Return [x, y] of the center of cell containing provided text 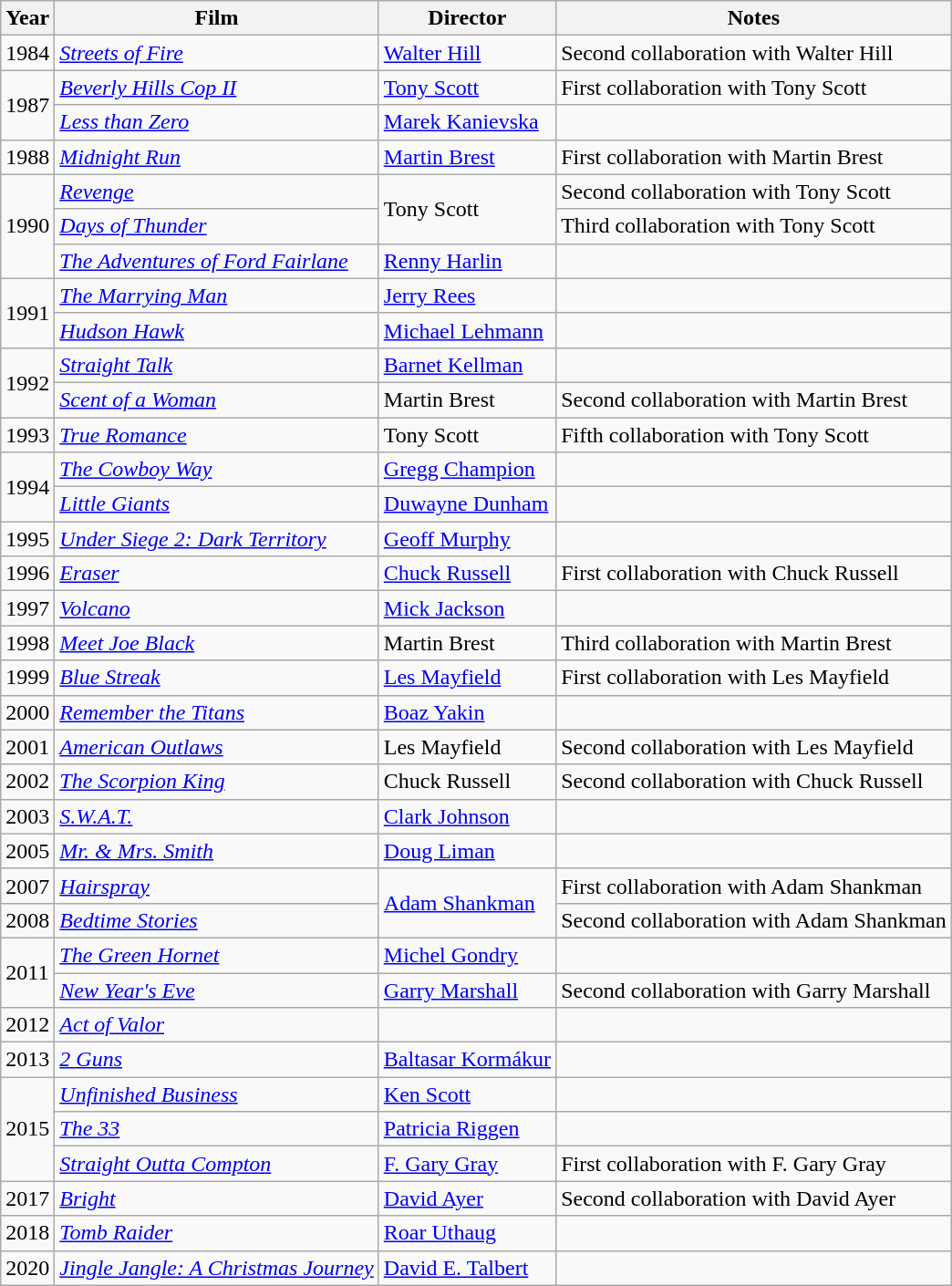
Third collaboration with Tony Scott [754, 226]
Renny Harlin [467, 261]
2011 [27, 972]
Second collaboration with Walter Hill [754, 53]
The Marrying Man [217, 296]
Michael Lehmann [467, 330]
Director [467, 18]
Second collaboration with Martin Brest [754, 399]
2 Guns [217, 1060]
Midnight Run [217, 157]
Second collaboration with Chuck Russell [754, 782]
Baltasar Kormákur [467, 1060]
First collaboration with F. Gary Gray [754, 1164]
Film [217, 18]
The Cowboy Way [217, 470]
2000 [27, 712]
2013 [27, 1060]
1988 [27, 157]
Garry Marshall [467, 990]
1997 [27, 608]
Michel Gondry [467, 955]
2017 [27, 1198]
Year [27, 18]
2002 [27, 782]
Patricia Riggen [467, 1129]
Act of Valor [217, 1025]
First collaboration with Chuck Russell [754, 574]
1995 [27, 539]
2007 [27, 886]
Geoff Murphy [467, 539]
Volcano [217, 608]
1984 [27, 53]
2001 [27, 747]
1987 [27, 105]
Second collaboration with Tony Scott [754, 192]
American Outlaws [217, 747]
Straight Outta Compton [217, 1164]
2015 [27, 1129]
Blue Streak [217, 678]
Marek Kanievska [467, 122]
1993 [27, 435]
Roar Uthaug [467, 1233]
Doug Liman [467, 851]
The Scorpion King [217, 782]
Straight Talk [217, 365]
1998 [27, 643]
Hudson Hawk [217, 330]
Second collaboration with Garry Marshall [754, 990]
Walter Hill [467, 53]
Boaz Yakin [467, 712]
Hairspray [217, 886]
New Year's Eve [217, 990]
1996 [27, 574]
First collaboration with Martin Brest [754, 157]
Barnet Kellman [467, 365]
Gregg Champion [467, 470]
Notes [754, 18]
Duwayne Dunham [467, 504]
The Green Hornet [217, 955]
1991 [27, 313]
2020 [27, 1268]
First collaboration with Adam Shankman [754, 886]
Days of Thunder [217, 226]
Streets of Fire [217, 53]
Scent of a Woman [217, 399]
David E. Talbert [467, 1268]
Remember the Titans [217, 712]
Tomb Raider [217, 1233]
Second collaboration with Adam Shankman [754, 920]
2003 [27, 816]
First collaboration with Tony Scott [754, 88]
1990 [27, 226]
Little Giants [217, 504]
Beverly Hills Cop II [217, 88]
Unfinished Business [217, 1094]
Fifth collaboration with Tony Scott [754, 435]
Under Siege 2: Dark Territory [217, 539]
Mr. & Mrs. Smith [217, 851]
1994 [27, 487]
The 33 [217, 1129]
Jerry Rees [467, 296]
Second collaboration with Les Mayfield [754, 747]
True Romance [217, 435]
First collaboration with Les Mayfield [754, 678]
S.W.A.T. [217, 816]
Second collaboration with David Ayer [754, 1198]
1992 [27, 382]
Bedtime Stories [217, 920]
Adam Shankman [467, 903]
Revenge [217, 192]
Jingle Jangle: A Christmas Journey [217, 1268]
David Ayer [467, 1198]
1999 [27, 678]
Mick Jackson [467, 608]
2005 [27, 851]
F. Gary Gray [467, 1164]
2012 [27, 1025]
2018 [27, 1233]
The Adventures of Ford Fairlane [217, 261]
Eraser [217, 574]
2008 [27, 920]
Less than Zero [217, 122]
Third collaboration with Martin Brest [754, 643]
Clark Johnson [467, 816]
Bright [217, 1198]
Meet Joe Black [217, 643]
Ken Scott [467, 1094]
